For the text-containing cell, return its midpoint in (x, y) coordinate format. 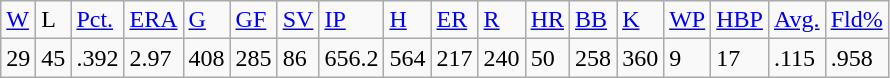
HR (547, 20)
ER (454, 20)
408 (206, 58)
564 (408, 58)
2.97 (154, 58)
K (640, 20)
9 (688, 58)
45 (54, 58)
50 (547, 58)
ERA (154, 20)
Pct. (98, 20)
258 (594, 58)
285 (254, 58)
IP (352, 20)
29 (18, 58)
360 (640, 58)
R (502, 20)
H (408, 20)
SV (298, 20)
217 (454, 58)
Avg. (796, 20)
Fld% (856, 20)
240 (502, 58)
GF (254, 20)
17 (740, 58)
86 (298, 58)
HBP (740, 20)
.115 (796, 58)
.392 (98, 58)
BB (594, 20)
656.2 (352, 58)
.958 (856, 58)
WP (688, 20)
G (206, 20)
L (54, 20)
W (18, 20)
